Provide the [X, Y] coordinate of the cell's center where the given text is located.  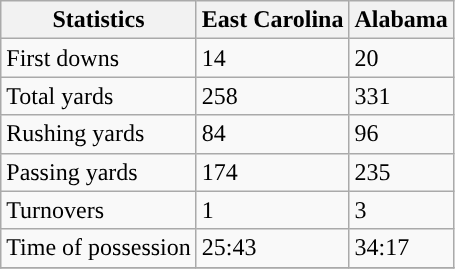
331 [401, 96]
235 [401, 172]
14 [272, 58]
1 [272, 210]
Turnovers [99, 210]
84 [272, 134]
Total yards [99, 96]
25:43 [272, 248]
3 [401, 210]
Alabama [401, 20]
96 [401, 134]
258 [272, 96]
Time of possession [99, 248]
174 [272, 172]
20 [401, 58]
First downs [99, 58]
Passing yards [99, 172]
Rushing yards [99, 134]
34:17 [401, 248]
Statistics [99, 20]
East Carolina [272, 20]
